Locate the cell with the specified text and output its (x, y) center coordinate. 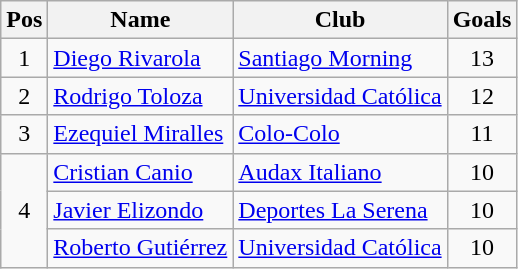
Santiago Morning (340, 58)
4 (24, 210)
3 (24, 134)
Cristian Canio (140, 172)
12 (482, 96)
Rodrigo Toloza (140, 96)
Club (340, 20)
2 (24, 96)
Roberto Gutiérrez (140, 248)
Goals (482, 20)
Audax Italiano (340, 172)
Pos (24, 20)
Ezequiel Miralles (140, 134)
Javier Elizondo (140, 210)
11 (482, 134)
1 (24, 58)
Deportes La Serena (340, 210)
Diego Rivarola (140, 58)
Name (140, 20)
13 (482, 58)
Colo-Colo (340, 134)
